Scan for the cell matching the given text and deliver its [X, Y] coordinate at center. 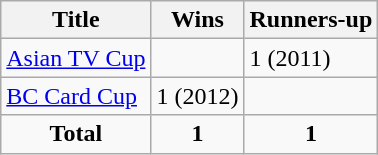
Runners-up [311, 20]
Asian TV Cup [76, 58]
Total [76, 134]
Wins [198, 20]
1 (2012) [198, 96]
1 (2011) [311, 58]
BC Card Cup [76, 96]
Title [76, 20]
